Search for the cell housing the specified text and yield its (x, y) center coordinate. 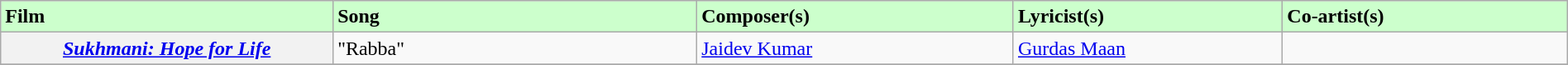
Composer(s) (855, 17)
Co-artist(s) (1425, 17)
Sukhmani: Hope for Life (167, 48)
Lyricist(s) (1148, 17)
Song (515, 17)
"Rabba" (515, 48)
Gurdas Maan (1148, 48)
Film (167, 17)
Jaidev Kumar (855, 48)
